Pinpoint the cell where the given text exists, returning its [x, y] midpoint coordinate. 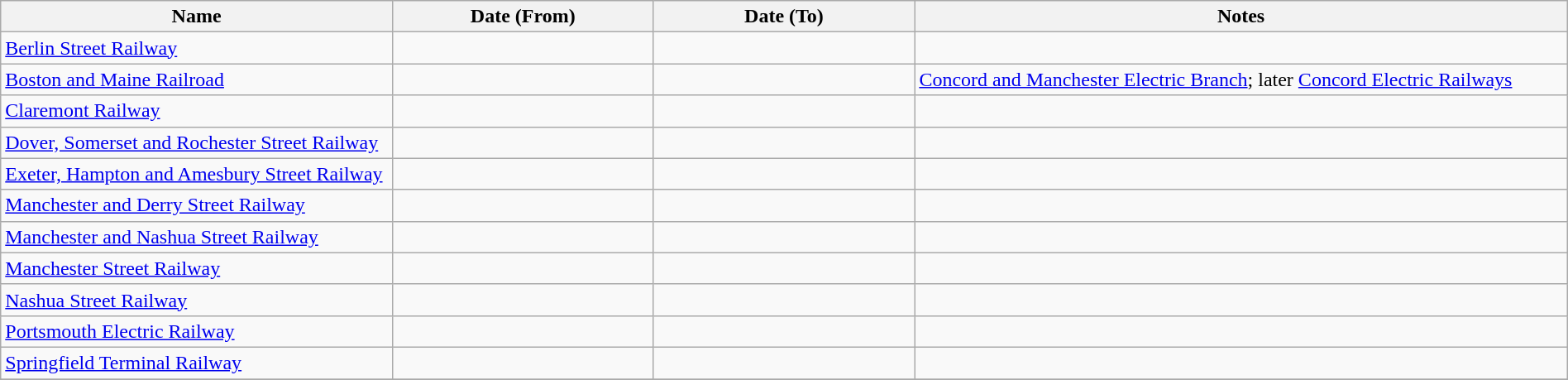
Manchester and Nashua Street Railway [197, 237]
Nashua Street Railway [197, 300]
Notes [1241, 17]
Berlin Street Railway [197, 48]
Date (From) [523, 17]
Portsmouth Electric Railway [197, 331]
Exeter, Hampton and Amesbury Street Railway [197, 174]
Boston and Maine Railroad [197, 79]
Manchester Street Railway [197, 268]
Claremont Railway [197, 111]
Name [197, 17]
Date (To) [784, 17]
Dover, Somerset and Rochester Street Railway [197, 142]
Manchester and Derry Street Railway [197, 205]
Springfield Terminal Railway [197, 363]
Concord and Manchester Electric Branch; later Concord Electric Railways [1241, 79]
